Extract the (X, Y) coordinate from the center of the cell holding the provided text.  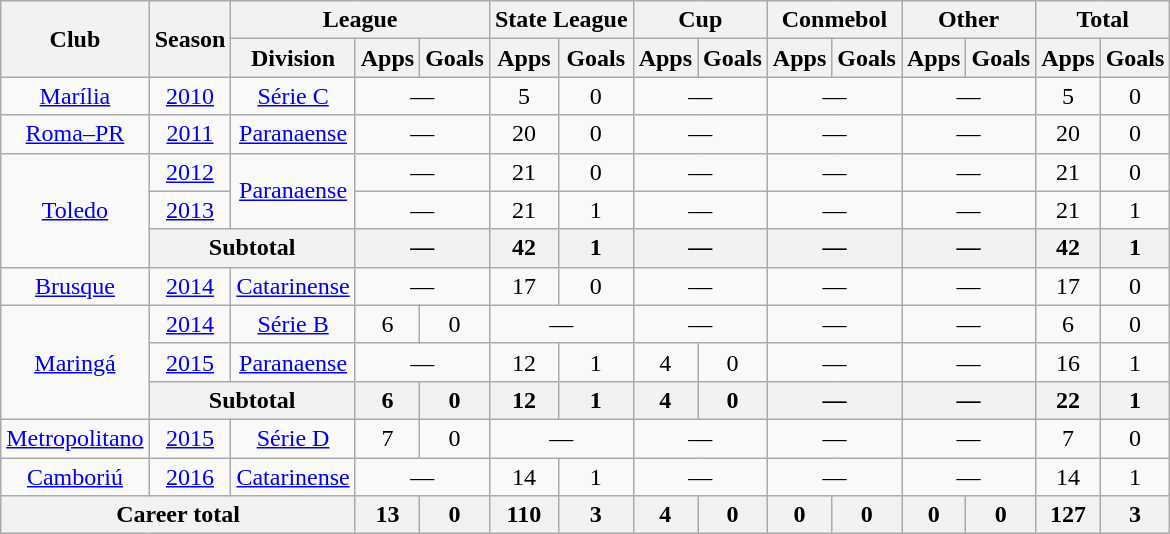
Season (190, 39)
Career total (178, 515)
Maringá (75, 362)
Conmebol (834, 20)
Série D (293, 438)
2011 (190, 134)
2010 (190, 96)
Cup (700, 20)
Marília (75, 96)
Camboriú (75, 477)
16 (1068, 362)
Brusque (75, 286)
2013 (190, 210)
Série C (293, 96)
Club (75, 39)
Série B (293, 324)
Toledo (75, 210)
Division (293, 58)
League (360, 20)
Metropolitano (75, 438)
2012 (190, 172)
Roma–PR (75, 134)
22 (1068, 400)
2016 (190, 477)
110 (524, 515)
127 (1068, 515)
Other (969, 20)
Total (1103, 20)
State League (561, 20)
13 (387, 515)
